Extract the [x, y] coordinate from the center of the cell holding the provided text.  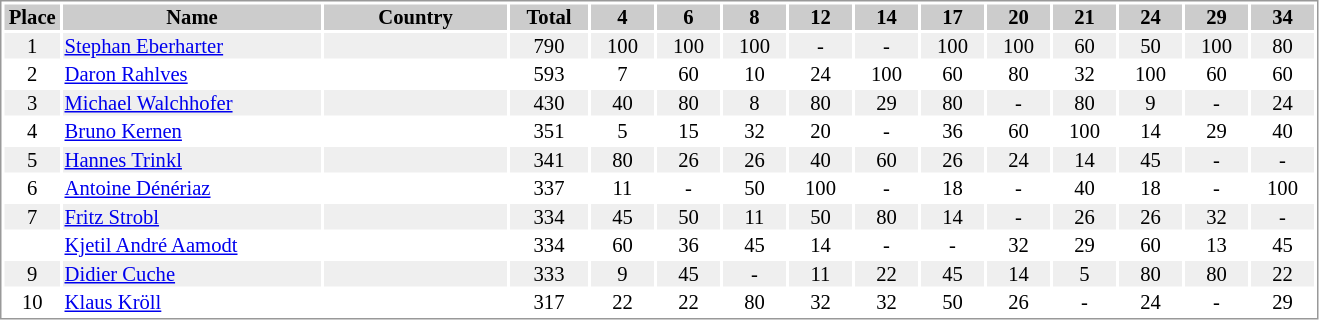
Michael Walchhofer [192, 103]
13 [1216, 245]
34 [1282, 17]
337 [549, 189]
15 [688, 131]
Klaus Kröll [192, 303]
317 [549, 303]
17 [952, 17]
Stephan Eberharter [192, 46]
351 [549, 131]
Total [549, 17]
Kjetil André Aamodt [192, 245]
593 [549, 75]
Daron Rahlves [192, 75]
12 [820, 17]
Antoine Dénériaz [192, 189]
790 [549, 46]
341 [549, 160]
430 [549, 103]
3 [32, 103]
2 [32, 75]
333 [549, 274]
Didier Cuche [192, 274]
Place [32, 17]
1 [32, 46]
21 [1084, 17]
Bruno Kernen [192, 131]
Hannes Trinkl [192, 160]
Country [416, 17]
Name [192, 17]
Fritz Strobl [192, 217]
